Provide the (x, y) coordinate of the cell's center where the given text is located.  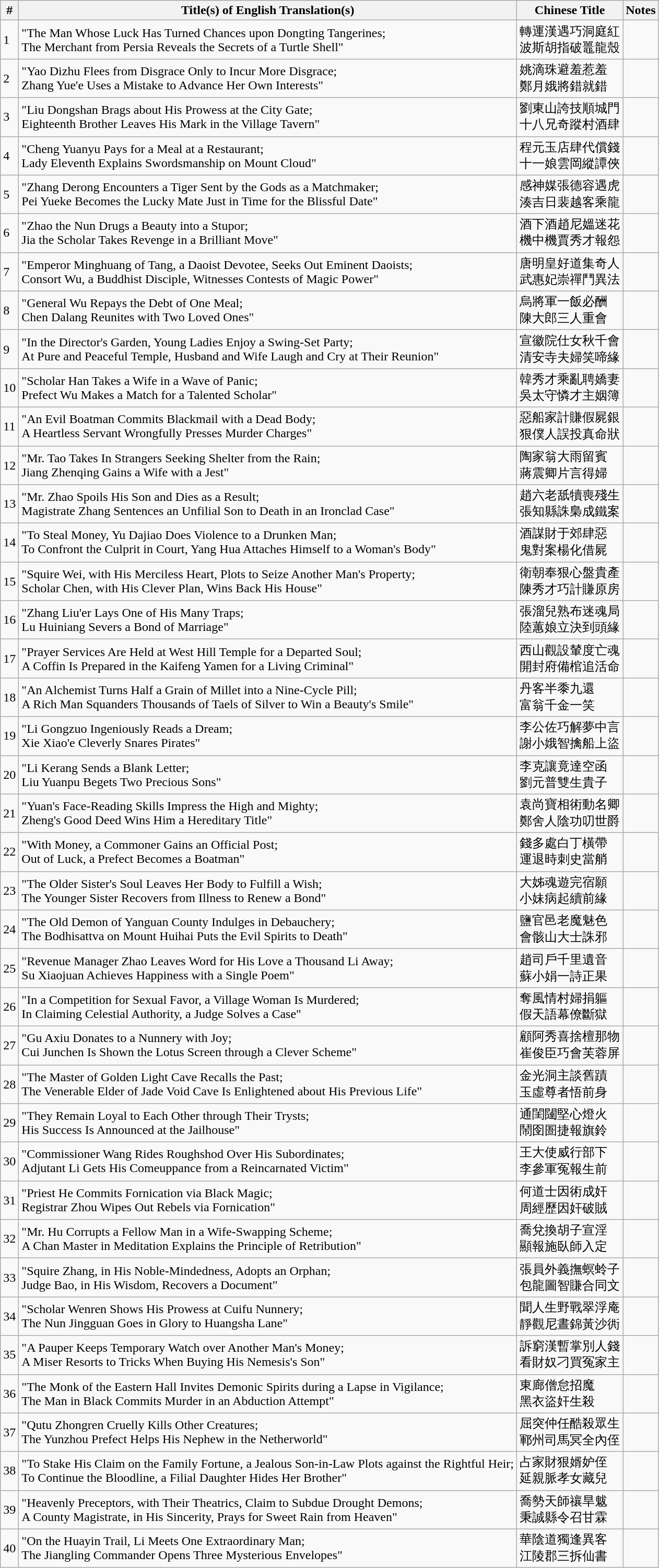
35 (9, 1355)
轉運漢遇巧洞庭紅波斯胡指破鼉龍殼 (570, 40)
王大使威行部下李參軍冤報生前 (570, 1162)
20 (9, 775)
"On the Huayin Trail, Li Meets One Extraordinary Man;The Jiangling Commander Opens Three Mysterious Envelopes" (268, 1548)
10 (9, 388)
酒下酒趙尼媼迷花機中機賈秀才報怨 (570, 233)
金光洞主談舊蹟玉虛尊者悟前身 (570, 1084)
大姊魂遊完宿願小妹病起續前緣 (570, 891)
"Gu Axiu Donates to a Nunnery with Joy;Cui Junchen Is Shown the Lotus Screen through a Clever Scheme" (268, 1045)
25 (9, 968)
"Revenue Manager Zhao Leaves Word for His Love a Thousand Li Away;Su Xiaojuan Achieves Happiness with a Single Poem" (268, 968)
Title(s) of English Translation(s) (268, 10)
8 (9, 310)
# (9, 10)
"With Money, a Commoner Gains an Official Post;Out of Luck, a Prefect Becomes a Boatman" (268, 852)
21 (9, 813)
15 (9, 581)
"Emperor Minghuang of Tang, a Daoist Devotee, Seeks Out Eminent Daoists;Consort Wu, a Buddhist Disciple, Witnesses Contests of Magic Power" (268, 272)
占家財狠婿妒侄延親脈孝女藏兒 (570, 1471)
"Scholar Wenren Shows His Prowess at Cuifu Nunnery;The Nun Jingguan Goes in Glory to Huangsha Lane" (268, 1316)
"Heavenly Preceptors, with Their Theatrics, Claim to Subdue Drought Demons;A County Magistrate, in His Sincerity, Prays for Sweet Rain from Heaven" (268, 1510)
28 (9, 1084)
"Squire Wei, with His Merciless Heart, Plots to Seize Another Man's Property;Scholar Chen, with His Clever Plan, Wins Back His House" (268, 581)
14 (9, 543)
"Qutu Zhongren Cruelly Kills Other Creatures;The Yunzhou Prefect Helps His Nephew in the Netherworld" (268, 1432)
19 (9, 736)
"Commissioner Wang Rides Roughshod Over His Subordinates;Adjutant Li Gets His Comeuppance from a Reincarnated Victim" (268, 1162)
劉東山誇技順城門十八兄奇蹤村酒肆 (570, 117)
16 (9, 620)
通閨闥堅心燈火鬧囹圄捷報旗鈴 (570, 1123)
40 (9, 1548)
27 (9, 1045)
"The Old Demon of Yanguan County Indulges in Debauchery;The Bodhisattva on Mount Huihai Puts the Evil Spirits to Death" (268, 929)
12 (9, 465)
酒謀財于郊肆惡鬼對案楊化借屍 (570, 543)
5 (9, 194)
"To Steal Money, Yu Dajiao Does Violence to a Drunken Man;To Confront the Culprit in Court, Yang Hua Attaches Himself to a Woman's Body" (268, 543)
11 (9, 426)
感神媒張德容遇虎湊吉日裴越客乘龍 (570, 194)
張溜兒熟布迷魂局陸蕙娘立決到頭緣 (570, 620)
"Zhao the Nun Drugs a Beauty into a Stupor;Jia the Scholar Takes Revenge in a Brilliant Move" (268, 233)
唐明皇好道集奇人武惠妃崇禪鬥異法 (570, 272)
22 (9, 852)
"In the Director's Garden, Young Ladies Enjoy a Swing-Set Party;At Pure and Peaceful Temple, Husband and Wife Laugh and Cry at Their Reunion" (268, 349)
"The Man Whose Luck Has Turned Chances upon Dongting Tangerines;The Merchant from Persia Reveals the Secrets of a Turtle Shell" (268, 40)
東廊僧怠招魔黑衣盜奸生殺 (570, 1394)
"Yuan's Face-Reading Skills Impress the High and Mighty;Zheng's Good Deed Wins Him a Hereditary Title" (268, 813)
6 (9, 233)
31 (9, 1200)
張員外義撫螟蛉子包龍圖智賺合同文 (570, 1278)
18 (9, 697)
"Priest He Commits Fornication via Black Magic;Registrar Zhou Wipes Out Rebels via Fornication" (268, 1200)
"They Remain Loyal to Each Other through Their Trysts;His Success Is Announced at the Jailhouse" (268, 1123)
"An Evil Boatman Commits Blackmail with a Dead Body;A Heartless Servant Wrongfully Presses Murder Charges" (268, 426)
34 (9, 1316)
趙六老舐犢喪殘生張知縣誅梟成鐵案 (570, 504)
"Mr. Hu Corrupts a Fellow Man in a Wife-Swapping Scheme;A Chan Master in Meditation Explains the Principle of Retribution" (268, 1239)
"General Wu Repays the Debt of One Meal;Chen Dalang Reunites with Two Loved Ones" (268, 310)
"The Master of Golden Light Cave Recalls the Past;The Venerable Elder of Jade Void Cave Is Enlightened about His Previous Life" (268, 1084)
30 (9, 1162)
"Prayer Services Are Held at West Hill Temple for a Departed Soul;A Coffin Is Prepared in the Kaifeng Yamen for a Living Criminal" (268, 659)
丹客半黍九還富翁千金一笑 (570, 697)
奪風情村婦捐軀假天語幕僚斷獄 (570, 1007)
韓秀才乘亂聘嬌妻吳太守憐才主姻簿 (570, 388)
17 (9, 659)
13 (9, 504)
顧阿秀喜捨檀那物崔俊臣巧會芙蓉屏 (570, 1045)
Chinese Title (570, 10)
惡船家計賺假屍銀狠僕人誤投真命狀 (570, 426)
"The Monk of the Eastern Hall Invites Demonic Spirits during a Lapse in Vigilance;The Man in Black Commits Murder in an Abduction Attempt" (268, 1394)
烏將軍一飯必酬陳大郎三人重會 (570, 310)
4 (9, 156)
李克讓竟達空函劉元普雙生貴子 (570, 775)
"Liu Dongshan Brags about His Prowess at the City Gate;Eighteenth Brother Leaves His Mark in the Village Tavern" (268, 117)
喬勢天師禳旱魃秉誠縣令召甘霖 (570, 1510)
"Squire Zhang, in His Noble-Mindedness, Adopts an Orphan;Judge Bao, in His Wisdom, Recovers a Document" (268, 1278)
Notes (641, 10)
"The Older Sister's Soul Leaves Her Body to Fulfill a Wish;The Younger Sister Recovers from Illness to Renew a Bond" (268, 891)
"An Alchemist Turns Half a Grain of Millet into a Nine-Cycle Pill;A Rich Man Squanders Thousands of Taels of Silver to Win a Beauty's Smile" (268, 697)
聞人生野戰翠浮庵靜觀尼晝錦黃沙衖 (570, 1316)
屈突仲任酷殺眾生鄆州司馬冥全內侄 (570, 1432)
33 (9, 1278)
1 (9, 40)
姚滴珠避羞惹羞鄭月娥將錯就錯 (570, 78)
"Yao Dizhu Flees from Disgrace Only to Incur More Disgrace;Zhang Yue'e Uses a Mistake to Advance Her Own Interests" (268, 78)
西山觀設輦度亡魂開封府備棺追活命 (570, 659)
24 (9, 929)
鹽官邑老魔魅色會骸山大士誅邪 (570, 929)
"Mr. Zhao Spoils His Son and Dies as a Result;Magistrate Zhang Sentences an Unfilial Son to Death in an Ironclad Case" (268, 504)
趙司戶千里遺音蘇小娟一詩正果 (570, 968)
"A Pauper Keeps Temporary Watch over Another Man's Money;A Miser Resorts to Tricks When Buying His Nemesis's Son" (268, 1355)
2 (9, 78)
"Cheng Yuanyu Pays for a Meal at a Restaurant;Lady Eleventh Explains Swordsmanship on Mount Cloud" (268, 156)
錢多處白丁橫帶運退時刺史當艄 (570, 852)
"Zhang Derong Encounters a Tiger Sent by the Gods as a Matchmaker;Pei Yueke Becomes the Lucky Mate Just in Time for the Blissful Date" (268, 194)
38 (9, 1471)
26 (9, 1007)
9 (9, 349)
華陰道獨逢異客江陵郡三拆仙書 (570, 1548)
29 (9, 1123)
"Mr. Tao Takes In Strangers Seeking Shelter from the Rain;Jiang Zhenqing Gains a Wife with a Jest" (268, 465)
"In a Competition for Sexual Favor, a Village Woman Is Murdered;In Claiming Celestial Authority, a Judge Solves a Case" (268, 1007)
訴窮漢暫掌別人錢看財奴刁買冤家主 (570, 1355)
"Li Gongzuo Ingeniously Reads a Dream;Xie Xiao'e Cleverly Snares Pirates" (268, 736)
"Scholar Han Takes a Wife in a Wave of Panic;Prefect Wu Makes a Match for a Talented Scholar" (268, 388)
23 (9, 891)
李公佐巧解夢中言謝小娥智擒船上盜 (570, 736)
39 (9, 1510)
喬兌換胡子宣淫顯報施臥師入定 (570, 1239)
宣徽院仕女秋千會清安寺夫婦笑啼緣 (570, 349)
陶家翁大雨留賓蔣震卿片言得婦 (570, 465)
袁尚寶相術動名卿鄭舍人陰功叨世爵 (570, 813)
7 (9, 272)
37 (9, 1432)
"Zhang Liu'er Lays One of His Many Traps;Lu Huiniang Severs a Bond of Marriage" (268, 620)
"Li Kerang Sends a Blank Letter;Liu Yuanpu Begets Two Precious Sons" (268, 775)
36 (9, 1394)
何道士因術成奸周經歷因奸破賊 (570, 1200)
衛朝奉狠心盤貴產陳秀才巧計賺原房 (570, 581)
程元玉店肆代償錢十一娘雲岡縱譚俠 (570, 156)
3 (9, 117)
32 (9, 1239)
